For the text-containing cell, return its midpoint in [X, Y] coordinate format. 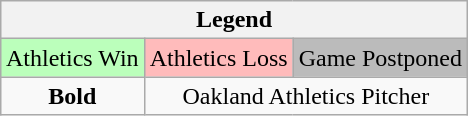
Game Postponed [380, 58]
Bold [72, 96]
Oakland Athletics Pitcher [306, 96]
Legend [234, 20]
Athletics Win [72, 58]
Athletics Loss [218, 58]
